Capture the cell that displays the provided text and extract its [x, y] central coordinate. 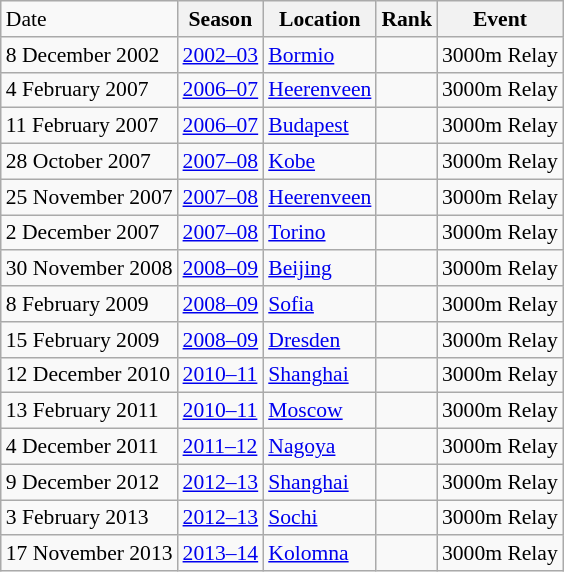
12 December 2010 [90, 375]
30 November 2008 [90, 269]
2013–14 [221, 554]
11 February 2007 [90, 126]
Rank [406, 19]
Kolomna [320, 554]
13 February 2011 [90, 411]
8 December 2002 [90, 55]
Bormio [320, 55]
Budapest [320, 126]
Sochi [320, 518]
28 October 2007 [90, 162]
2011–12 [221, 447]
17 November 2013 [90, 554]
2002–03 [221, 55]
3 February 2013 [90, 518]
Kobe [320, 162]
2 December 2007 [90, 233]
Nagoya [320, 447]
25 November 2007 [90, 197]
4 December 2011 [90, 447]
4 February 2007 [90, 90]
9 December 2012 [90, 482]
Dresden [320, 340]
Beijing [320, 269]
Date [90, 19]
15 February 2009 [90, 340]
Moscow [320, 411]
Torino [320, 233]
Sofia [320, 304]
Season [221, 19]
Event [500, 19]
8 February 2009 [90, 304]
Location [320, 19]
